Locate the cell with the specified text and output its (x, y) center coordinate. 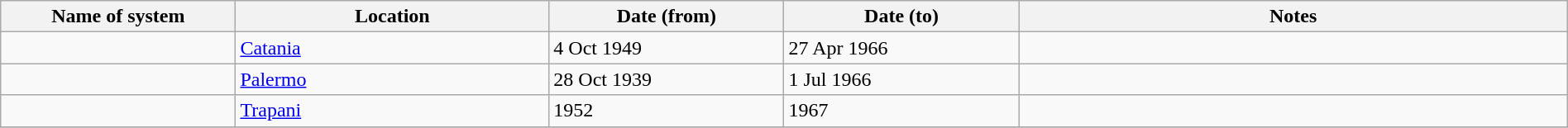
1967 (901, 111)
4 Oct 1949 (667, 48)
1 Jul 1966 (901, 79)
Date (from) (667, 17)
Palermo (392, 79)
28 Oct 1939 (667, 79)
27 Apr 1966 (901, 48)
Trapani (392, 111)
Notes (1293, 17)
Date (to) (901, 17)
Name of system (118, 17)
Catania (392, 48)
Location (392, 17)
1952 (667, 111)
